Return the (X, Y) coordinate for the center point of the cell that contains the specified text.  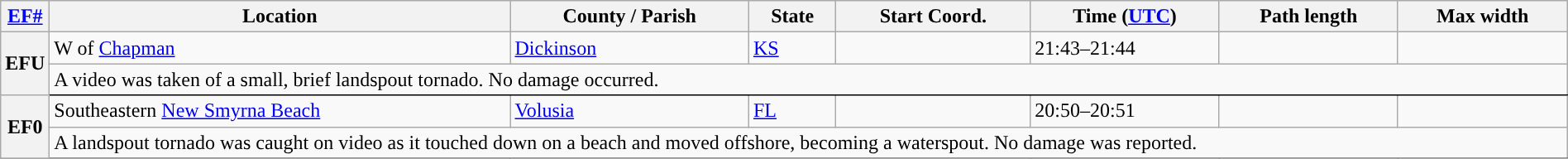
21:43–21:44 (1125, 48)
EFU (25, 64)
Volusia (629, 111)
W of Chapman (280, 48)
FL (792, 111)
County / Parish (629, 17)
Time (UTC) (1125, 17)
Max width (1482, 17)
Southeastern New Smyrna Beach (280, 111)
A video was taken of a small, brief landspout tornado. No damage occurred. (809, 79)
KS (792, 48)
Dickinson (629, 48)
EF0 (25, 127)
EF# (25, 17)
20:50–20:51 (1125, 111)
State (792, 17)
Path length (1308, 17)
Start Coord. (933, 17)
A landspout tornado was caught on video as it touched down on a beach and moved offshore, becoming a waterspout. No damage was reported. (809, 142)
Location (280, 17)
